Locate the cell with the specified text and output its [X, Y] center coordinate. 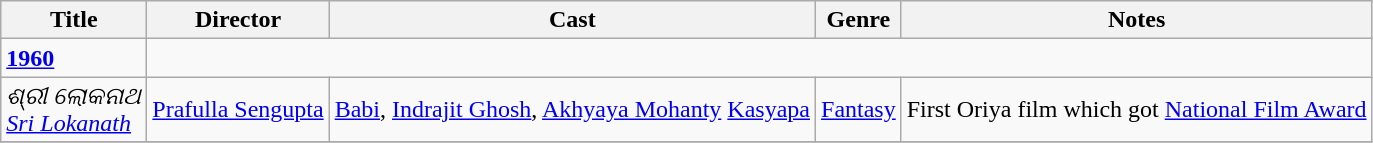
Cast [572, 20]
Prafulla Sengupta [238, 110]
Title [74, 20]
1960 [74, 58]
ଶ୍ରୀ ଲୋକନାଥSri Lokanath [74, 110]
Director [238, 20]
Fantasy [859, 110]
Genre [859, 20]
Babi, Indrajit Ghosh, Akhyaya Mohanty Kasyapa [572, 110]
First Oriya film which got National Film Award [1136, 110]
Notes [1136, 20]
